For the text-containing cell, return its midpoint in [X, Y] coordinate format. 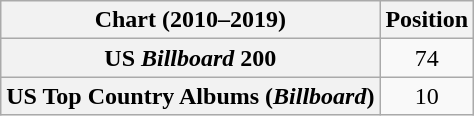
Chart (2010–2019) [190, 20]
US Top Country Albums (Billboard) [190, 96]
74 [427, 58]
10 [427, 96]
Position [427, 20]
US Billboard 200 [190, 58]
